Provide the (x, y) coordinate of the cell's center where the given text is located.  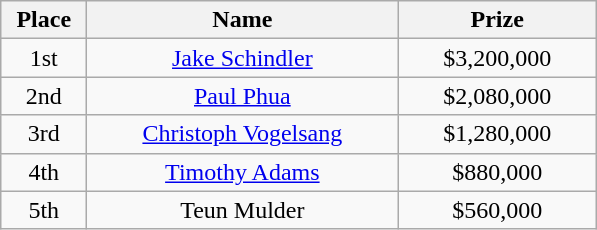
$1,280,000 (498, 134)
$3,200,000 (498, 58)
$2,080,000 (498, 96)
Name (242, 20)
Place (44, 20)
2nd (44, 96)
4th (44, 172)
$880,000 (498, 172)
Christoph Vogelsang (242, 134)
Jake Schindler (242, 58)
Paul Phua (242, 96)
5th (44, 210)
3rd (44, 134)
Timothy Adams (242, 172)
$560,000 (498, 210)
Prize (498, 20)
Teun Mulder (242, 210)
1st (44, 58)
